Detect which cell encompasses the target text, then output its (x, y) center coordinate. 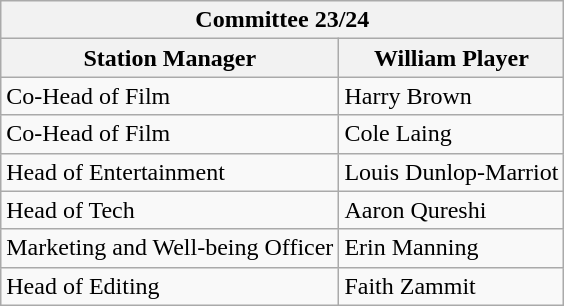
Faith Zammit (452, 286)
Erin Manning (452, 248)
Harry Brown (452, 96)
Head of Tech (170, 210)
Louis Dunlop-Marriot (452, 172)
Station Manager (170, 58)
Head of Entertainment (170, 172)
William Player (452, 58)
Committee 23/24 (282, 20)
Cole Laing (452, 134)
Marketing and Well-being Officer (170, 248)
Head of Editing (170, 286)
Aaron Qureshi (452, 210)
